Return the [x, y] coordinate for the center point of the cell that contains the specified text.  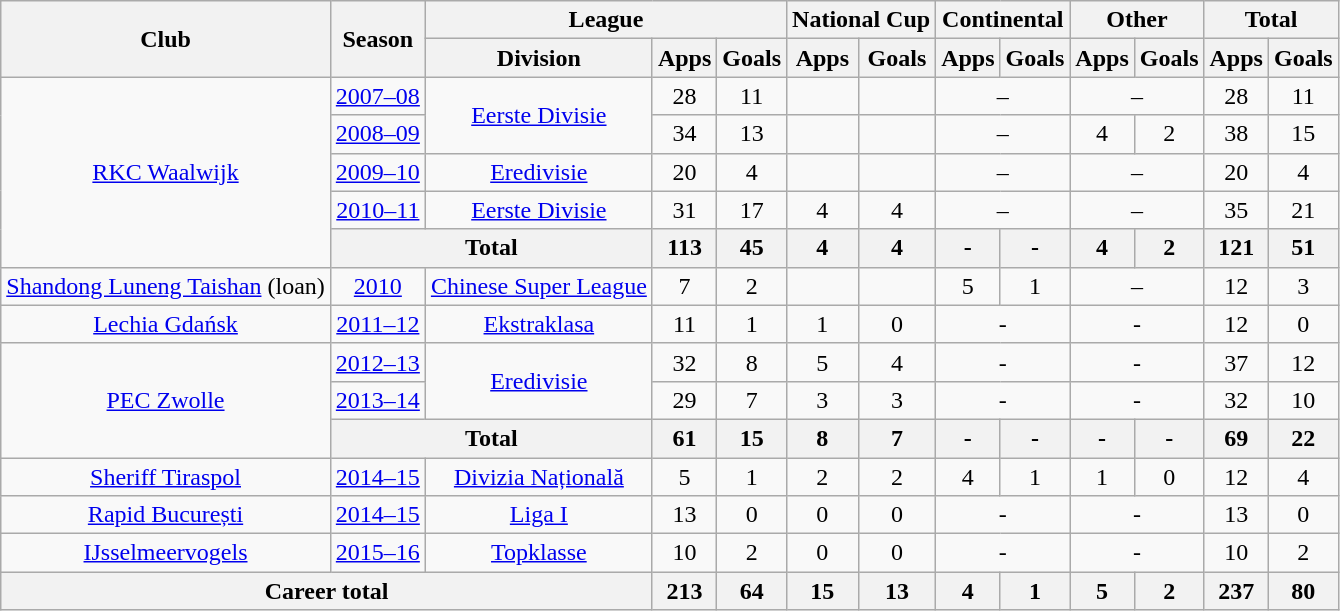
IJsselmeervogels [166, 553]
Shandong Luneng Taishan (loan) [166, 286]
Other [1137, 20]
2013–14 [378, 400]
37 [1236, 362]
2008–09 [378, 134]
2009–10 [378, 172]
121 [1236, 248]
2015–16 [378, 553]
2012–13 [378, 362]
Lechia Gdańsk [166, 324]
213 [684, 591]
2007–08 [378, 96]
31 [684, 210]
Ekstraklasa [538, 324]
PEC Zwolle [166, 400]
Continental [1003, 20]
22 [1303, 438]
Rapid București [166, 515]
Liga I [538, 515]
National Cup [862, 20]
League [606, 20]
17 [752, 210]
2011–12 [378, 324]
80 [1303, 591]
2010–11 [378, 210]
34 [684, 134]
Sheriff Tiraspol [166, 477]
113 [684, 248]
237 [1236, 591]
Club [166, 39]
51 [1303, 248]
Chinese Super League [538, 286]
Season [378, 39]
Career total [327, 591]
35 [1236, 210]
Division [538, 58]
61 [684, 438]
69 [1236, 438]
RKC Waalwijk [166, 172]
2010 [378, 286]
64 [752, 591]
38 [1236, 134]
21 [1303, 210]
Divizia Națională [538, 477]
Topklasse [538, 553]
45 [752, 248]
29 [684, 400]
